Scan for the cell matching the given text and deliver its [X, Y] coordinate at center. 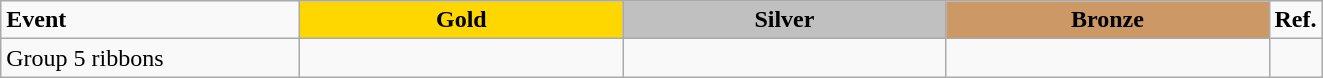
Silver [784, 20]
Ref. [1296, 20]
Event [150, 20]
Group 5 ribbons [150, 58]
Bronze [1108, 20]
Gold [462, 20]
